Find where the given text appears and provide that cell's center as (X, Y) coordinate. 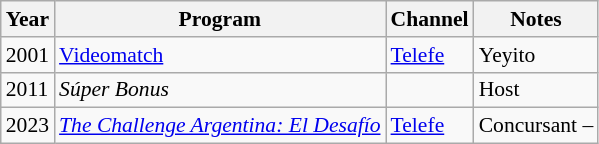
The Challenge Argentina: El Desafío (220, 126)
Notes (536, 19)
Concursant – (536, 126)
Yeyito (536, 55)
Year (28, 19)
Host (536, 90)
Channel (430, 19)
2023 (28, 126)
2011 (28, 90)
Súper Bonus (220, 90)
2001 (28, 55)
Videomatch (220, 55)
Program (220, 19)
